Extract the (X, Y) coordinate from the center of the cell holding the provided text.  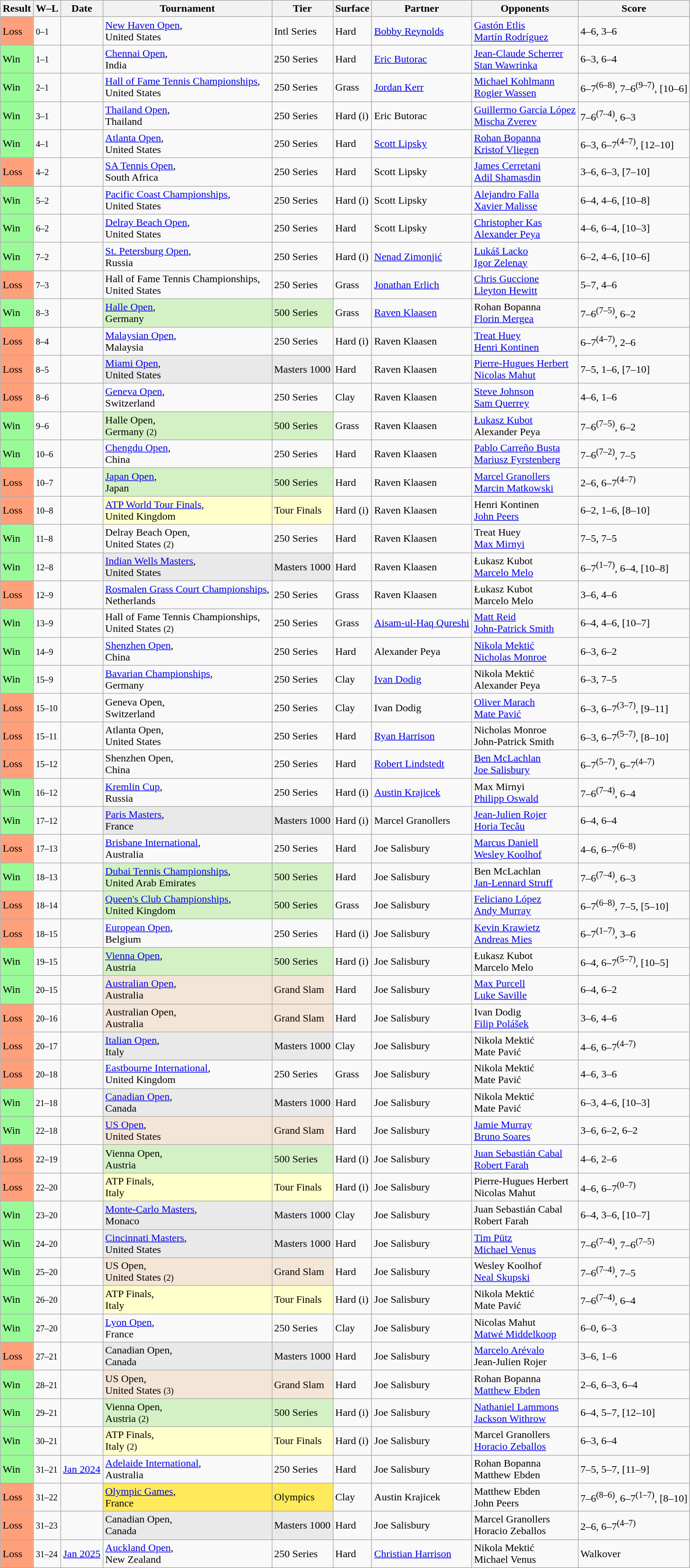
St. Petersburg Open,Russia (187, 257)
Ryan Harrison (422, 736)
15–11 (47, 736)
Eastbourne International,United Kingdom (187, 1074)
31–24 (47, 1553)
4–6, 6–4, [10–3] (634, 228)
Lyon Open,France (187, 1328)
Łukasz Kubot Alexander Peya (525, 426)
Vienna Open,Austria (2) (187, 1413)
7–5, 1–6, [7–10] (634, 369)
Halle Open,Germany (187, 313)
Partner (422, 9)
Italian Open,Italy (187, 1046)
6–3, 7–5 (634, 680)
Ivan Dodig Filip Polášek (525, 1018)
Jamie Murray Bruno Soares (525, 1130)
Cincinnati Masters,United States (187, 1243)
Nenad Zimonjić (422, 257)
18–14 (47, 905)
6–7(1–7), 6–4, [10–8] (634, 567)
6–3, 6–7(3–7), [9–11] (634, 707)
Tier (303, 9)
Alejandro Falla Xavier Malisse (525, 200)
6–0, 6–3 (634, 1328)
Jean-Claude Scherrer Stan Wawrinka (525, 59)
21–18 (47, 1103)
Jean-Julien Rojer Horia Tecău (525, 821)
31–21 (47, 1469)
Paris Masters,France (187, 821)
7–2 (47, 257)
6–7(6–8), 7–6(9–7), [10–6] (634, 88)
18–15 (47, 934)
6–7(4–7), 2–6 (634, 341)
1–1 (47, 59)
6–7(6–8), 7–5, [5–10] (634, 905)
10–8 (47, 511)
6–4, 5–7, [12–10] (634, 1413)
16–12 (47, 792)
Adelaide International,Australia (187, 1469)
6–7(5–7), 6–7(4–7) (634, 764)
Ben McLachlan Jan-Lennard Struff (525, 877)
Jan 2025 (81, 1553)
Nikola Mektić Michael Venus (525, 1553)
Max Purcell Luke Saville (525, 990)
29–21 (47, 1413)
Olympics (303, 1497)
Bavarian Championships,Germany (187, 680)
6–2, 4–6, [10–6] (634, 257)
US Open,United States (187, 1130)
Christopher Kas Alexander Peya (525, 228)
6–4, 4–6, [10–8] (634, 200)
Guillermo García López Mischa Zverev (525, 115)
6–3, 4–6, [10–3] (634, 1103)
Treat Huey Henri Kontinen (525, 341)
7–6(8–6), 6–7(1–7), [8–10] (634, 1497)
8–4 (47, 341)
7–5, 5–7, [11–9] (634, 1469)
ATP World Tour Finals,United Kingdom (187, 511)
6–4, 6–2 (634, 990)
6–4, 6–4 (634, 821)
8–6 (47, 398)
6–3, 6–7(4–7), [12–10] (634, 144)
Marcel Granollers (422, 821)
4–6, 6–7(4–7) (634, 1046)
Christian Harrison (422, 1553)
Miami Open,United States (187, 369)
Tim Pütz Michael Venus (525, 1243)
22–19 (47, 1159)
Matthew Ebden John Peers (525, 1497)
4–1 (47, 144)
Chris Guccione Lleyton Hewitt (525, 284)
6–4, 6–7(5–7), [10–5] (634, 961)
Intl Series (303, 31)
Hall of Fame Tennis Championships,United States (2) (187, 623)
Chengdu Open,China (187, 454)
20–17 (47, 1046)
5–2 (47, 200)
Ben McLachlan Joe Salisbury (525, 764)
Rosmalen Grass Court Championships,Netherlands (187, 595)
Japan Open,Japan (187, 482)
SA Tennis Open,South Africa (187, 172)
3–6, 1–6 (634, 1357)
7–6(7–4), 7–5 (634, 1272)
3–1 (47, 115)
9–6 (47, 426)
European Open,Belgium (187, 934)
4–6, 1–6 (634, 398)
Kremlin Cup,Russia (187, 792)
30–21 (47, 1441)
Aisam-ul-Haq Qureshi (422, 623)
Jordan Kerr (422, 88)
Lukáš Lacko Igor Zelenay (525, 257)
4–6, 6–7(6–8) (634, 849)
12–8 (47, 567)
2–6, 6–3, 6–4 (634, 1384)
Olympic Games,France (187, 1497)
20–16 (47, 1018)
23–20 (47, 1215)
Halle Open,Germany (2) (187, 426)
Max Mirnyi Philipp Oswald (525, 792)
Marcel Granollers Marcin Matkowski (525, 482)
28–21 (47, 1384)
Gastón Etlis Martín Rodríguez (525, 31)
Nicholas Monroe John-Patrick Smith (525, 736)
24–20 (47, 1243)
18–13 (47, 877)
15–12 (47, 764)
Matt Reid John-Patrick Smith (525, 623)
4–6, 6–7(0–7) (634, 1187)
James Cerretani Adil Shamasdin (525, 172)
Nicolas Mahut Matwé Middelkoop (525, 1328)
Feliciano López Andy Murray (525, 905)
13–9 (47, 623)
Chennai Open,India (187, 59)
Walkover (634, 1553)
6–4, 4–6, [10–7] (634, 623)
Pablo Carreño Busta Mariusz Fyrstenberg (525, 454)
17–12 (47, 821)
Marcelo Arévalo Jean-Julien Rojer (525, 1357)
7–6(7–4), 7–6(7–5) (634, 1243)
Indian Wells Masters,United States (187, 567)
Nikola Mektić Nicholas Monroe (525, 651)
Oliver Marach Mate Pavić (525, 707)
0–1 (47, 31)
4–2 (47, 172)
11–8 (47, 538)
W–L (47, 9)
31–23 (47, 1526)
Kevin Krawietz Andreas Mies (525, 934)
26–20 (47, 1300)
6–4, 3–6, [10–7] (634, 1215)
Malaysian Open,Malaysia (187, 341)
Brisbane International,Australia (187, 849)
New Haven Open,United States (187, 31)
15–9 (47, 680)
US Open,United States (2) (187, 1272)
12–9 (47, 595)
20–18 (47, 1074)
Opponents (525, 9)
7–6(7–2), 7–5 (634, 454)
6–3, 6–7(5–7), [8–10] (634, 736)
3–6, 6–2, 6–2 (634, 1130)
Robert Lindstedt (422, 764)
Nathaniel Lammons Jackson Withrow (525, 1413)
Jonathan Erlich (422, 284)
7–5, 7–5 (634, 538)
27–20 (47, 1328)
20–15 (47, 990)
10–7 (47, 482)
Surface (352, 9)
Rohan Bopanna Florin Mergea (525, 313)
8–5 (47, 369)
Wesley Koolhof Neal Skupski (525, 1272)
14–9 (47, 651)
7–3 (47, 284)
Queen's Club Championships,United Kingdom (187, 905)
Henri Kontinen John Peers (525, 511)
17–13 (47, 849)
Alexander Peya (422, 651)
6–2 (47, 228)
Rohan Bopanna Kristof Vliegen (525, 144)
Delray Beach Open,United States (2) (187, 538)
Nikola Mektić Alexander Peya (525, 680)
8–3 (47, 313)
31–22 (47, 1497)
22–18 (47, 1130)
6–2, 1–6, [8–10] (634, 511)
ATP Finals,Italy (2) (187, 1441)
Treat Huey Max Mirnyi (525, 538)
6–3, 6–2 (634, 651)
25–20 (47, 1272)
Score (634, 9)
Pacific Coast Championships,United States (187, 200)
19–15 (47, 961)
Thailand Open,Thailand (187, 115)
Auckland Open,New Zealand (187, 1553)
Dubai Tennis Championships,United Arab Emirates (187, 877)
Result (17, 9)
Marcus Daniell Wesley Koolhof (525, 849)
6–7(1–7), 3–6 (634, 934)
Date (81, 9)
15–10 (47, 707)
Jan 2024 (81, 1469)
Tournament (187, 9)
4–6, 2–6 (634, 1159)
27–21 (47, 1357)
10–6 (47, 454)
22–20 (47, 1187)
Bobby Reynolds (422, 31)
3–6, 6–3, [7–10] (634, 172)
Monte-Carlo Masters,Monaco (187, 1215)
2–1 (47, 88)
Steve Johnson Sam Querrey (525, 398)
5–7, 4–6 (634, 284)
US Open,United States (3) (187, 1384)
Michael Kohlmann Rogier Wassen (525, 88)
Delray Beach Open,United States (187, 228)
